Pinpoint the cell where the given text exists, returning its (x, y) midpoint coordinate. 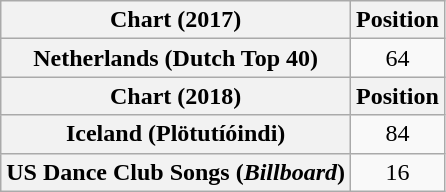
64 (398, 58)
Chart (2018) (176, 96)
84 (398, 134)
16 (398, 172)
Iceland (Plötutíóindi) (176, 134)
Netherlands (Dutch Top 40) (176, 58)
Chart (2017) (176, 20)
US Dance Club Songs (Billboard) (176, 172)
